Output the (x, y) coordinate of the center of the cell containing the given text.  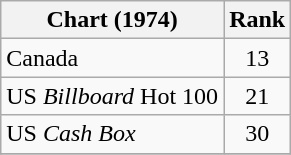
21 (258, 96)
Chart (1974) (112, 20)
Canada (112, 58)
US Billboard Hot 100 (112, 96)
Rank (258, 20)
13 (258, 58)
US Cash Box (112, 134)
30 (258, 134)
